Identify which cell holds the provided text, then report its (X, Y) central coordinate. 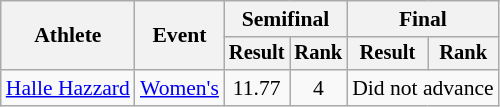
4 (319, 88)
Event (180, 36)
Semifinal (286, 19)
Final (423, 19)
Halle Hazzard (68, 88)
11.77 (257, 88)
Women's (180, 88)
Did not advance (423, 88)
Athlete (68, 36)
